Find where the given text appears and provide that cell's center as (x, y) coordinate. 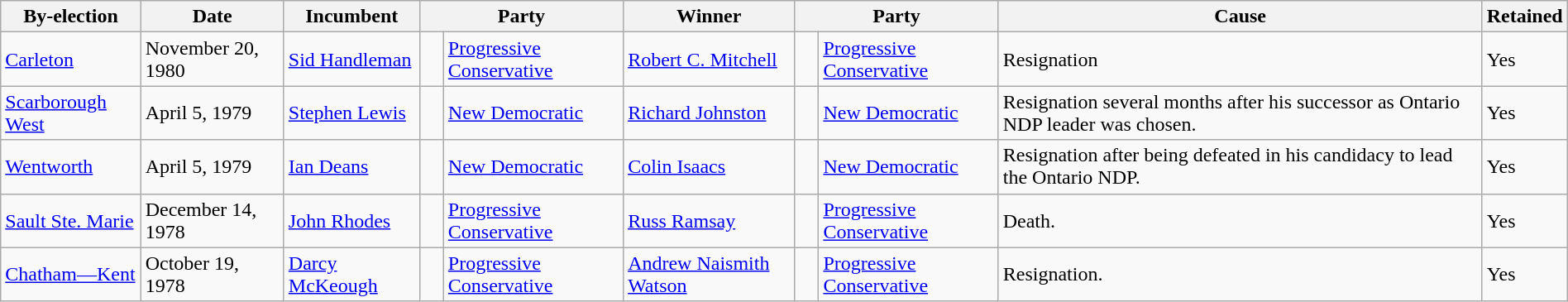
Winner (710, 17)
Retained (1525, 17)
December 14, 1978 (212, 220)
Date (212, 17)
By-election (71, 17)
Sault Ste. Marie (71, 220)
Resignation. (1241, 275)
Cause (1241, 17)
Richard Johnston (710, 113)
Stephen Lewis (351, 113)
Andrew Naismith Watson (710, 275)
Incumbent (351, 17)
Robert C. Mitchell (710, 60)
Chatham—Kent (71, 275)
Darcy McKeough (351, 275)
Colin Isaacs (710, 167)
November 20, 1980 (212, 60)
Death. (1241, 220)
Wentworth (71, 167)
Carleton (71, 60)
Scarborough West (71, 113)
Resignation after being defeated in his candidacy to lead the Ontario NDP. (1241, 167)
Russ Ramsay (710, 220)
Ian Deans (351, 167)
October 19, 1978 (212, 275)
Resignation several months after his successor as Ontario NDP leader was chosen. (1241, 113)
John Rhodes (351, 220)
Sid Handleman (351, 60)
Resignation (1241, 60)
